Determine the [x, y] coordinate at the center of the cell enclosing the given text.  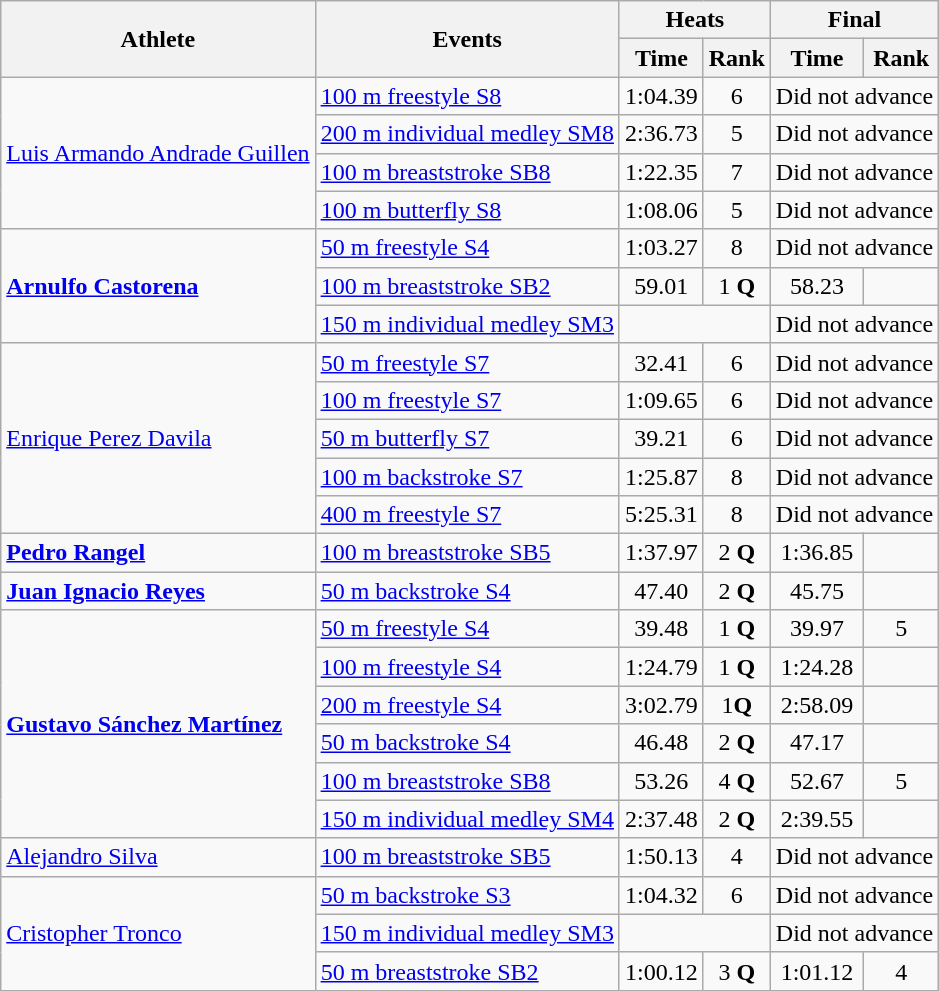
Juan Ignacio Reyes [158, 591]
52.67 [816, 781]
3 Q [736, 971]
150 m individual medley SM4 [467, 819]
100 m freestyle S4 [467, 667]
50 m backstroke S3 [467, 895]
1Q [736, 705]
2:58.09 [816, 705]
200 m individual medley SM8 [467, 134]
Arnulfo Castorena [158, 286]
1:08.06 [661, 210]
1:25.87 [661, 477]
59.01 [661, 286]
50 m butterfly S7 [467, 438]
100 m freestyle S7 [467, 400]
1:01.12 [816, 971]
46.48 [661, 743]
200 m freestyle S4 [467, 705]
Heats [694, 20]
Enrique Perez Davila [158, 438]
2:36.73 [661, 134]
1:37.97 [661, 553]
39.21 [661, 438]
3:02.79 [661, 705]
1:09.65 [661, 400]
50 m breaststroke SB2 [467, 971]
39.97 [816, 629]
Final [854, 20]
100 m freestyle S8 [467, 96]
Pedro Rangel [158, 553]
1:00.12 [661, 971]
39.48 [661, 629]
58.23 [816, 286]
1:04.32 [661, 895]
Gustavo Sánchez Martínez [158, 724]
Events [467, 39]
1:22.35 [661, 172]
47.17 [816, 743]
400 m freestyle S7 [467, 515]
5:25.31 [661, 515]
50 m freestyle S7 [467, 362]
100 m breaststroke SB2 [467, 286]
1:24.79 [661, 667]
Athlete [158, 39]
45.75 [816, 591]
Alejandro Silva [158, 857]
100 m backstroke S7 [467, 477]
1:36.85 [816, 553]
1:03.27 [661, 248]
7 [736, 172]
1:24.28 [816, 667]
32.41 [661, 362]
1:50.13 [661, 857]
100 m butterfly S8 [467, 210]
Cristopher Tronco [158, 933]
2:39.55 [816, 819]
47.40 [661, 591]
Luis Armando Andrade Guillen [158, 153]
53.26 [661, 781]
1:04.39 [661, 96]
2:37.48 [661, 819]
4 Q [736, 781]
